Return [X, Y] of the center of cell containing provided text 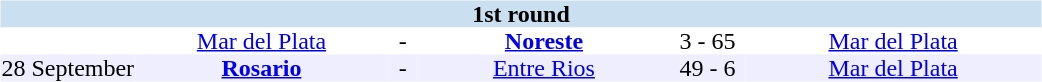
28 September [68, 68]
Rosario [262, 68]
Entre Rios [544, 68]
49 - 6 [707, 68]
3 - 65 [707, 42]
1st round [520, 14]
Noreste [544, 42]
